Detect which cell encompasses the target text, then output its [X, Y] center coordinate. 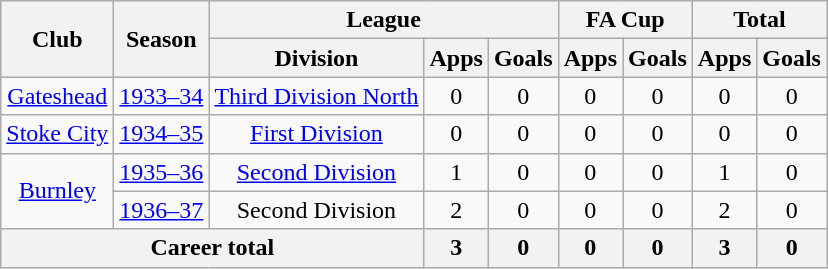
FA Cup [625, 20]
1935–36 [162, 172]
Career total [212, 248]
1936–37 [162, 210]
Season [162, 39]
Burnley [58, 191]
Stoke City [58, 134]
Third Division North [316, 96]
1933–34 [162, 96]
Total [759, 20]
First Division [316, 134]
1934–35 [162, 134]
Gateshead [58, 96]
Division [316, 58]
Club [58, 39]
League [384, 20]
